Provide the (X, Y) coordinate of the cell's center where the given text is located.  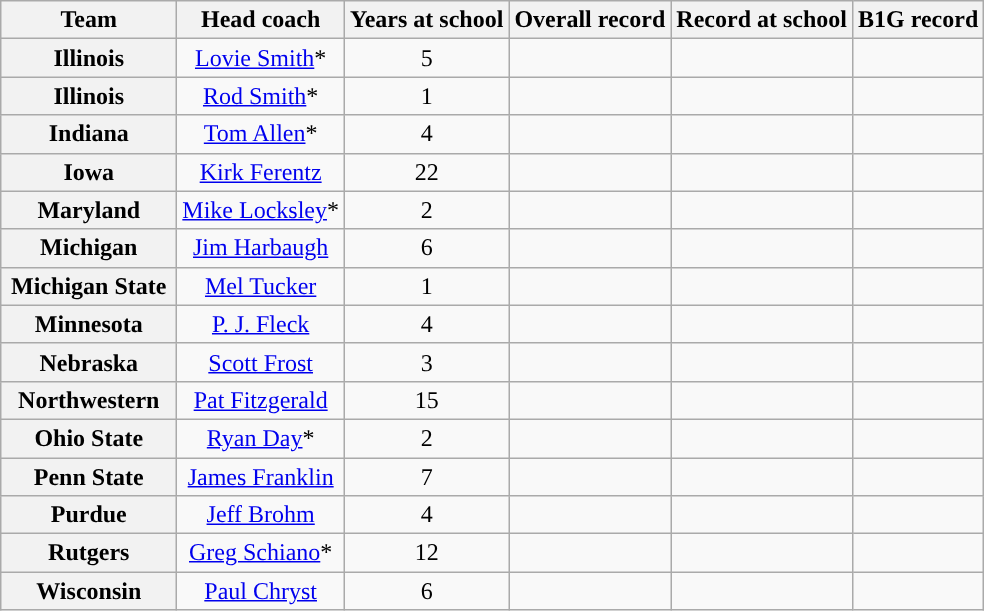
B1G record (918, 20)
Iowa (89, 172)
Scott Frost (261, 362)
22 (427, 172)
Ryan Day* (261, 438)
3 (427, 362)
Michigan State (89, 286)
Northwestern (89, 400)
Jeff Brohm (261, 515)
Lovie Smith* (261, 58)
Michigan (89, 248)
Ohio State (89, 438)
James Franklin (261, 477)
Kirk Ferentz (261, 172)
Nebraska (89, 362)
Paul Chryst (261, 591)
Rod Smith* (261, 96)
Mel Tucker (261, 286)
Pat Fitzgerald (261, 400)
Mike Locksley* (261, 210)
Jim Harbaugh (261, 248)
Tom Allen* (261, 134)
5 (427, 58)
Overall record (590, 20)
Years at school (427, 20)
Indiana (89, 134)
Head coach (261, 20)
Greg Schiano* (261, 553)
15 (427, 400)
Maryland (89, 210)
Penn State (89, 477)
Purdue (89, 515)
Team (89, 20)
7 (427, 477)
Wisconsin (89, 591)
Record at school (762, 20)
Rutgers (89, 553)
Minnesota (89, 324)
12 (427, 553)
P. J. Fleck (261, 324)
